Identify which cell holds the provided text, then report its (X, Y) central coordinate. 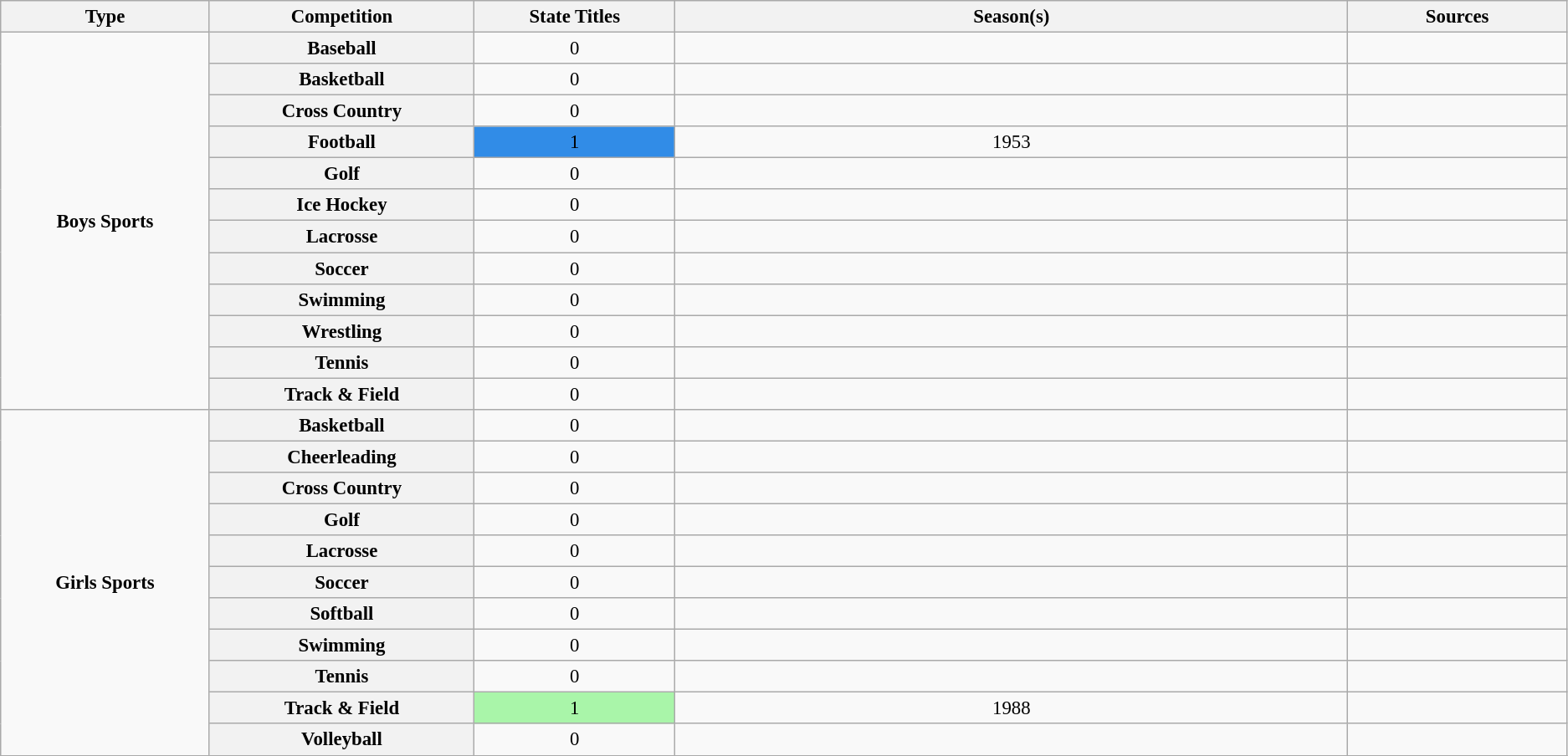
Baseball (341, 49)
Type (105, 17)
State Titles (575, 17)
1953 (1012, 142)
Season(s) (1012, 17)
Football (341, 142)
Ice Hockey (341, 205)
Sources (1458, 17)
Cheerleading (341, 457)
Competition (341, 17)
Boys Sports (105, 221)
1988 (1012, 708)
Volleyball (341, 740)
Softball (341, 614)
Girls Sports (105, 583)
Wrestling (341, 331)
